Detect which cell encompasses the target text, then output its (X, Y) center coordinate. 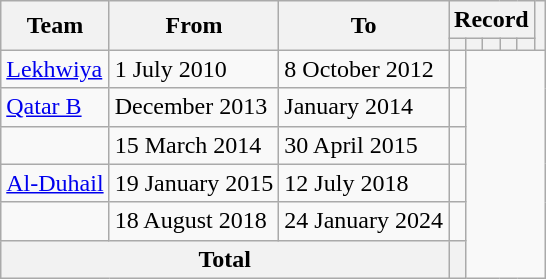
January 2014 (364, 107)
Qatar B (55, 107)
18 August 2018 (194, 221)
Lekhwiya (55, 69)
8 October 2012 (364, 69)
To (364, 26)
Record (492, 20)
24 January 2024 (364, 221)
19 January 2015 (194, 183)
December 2013 (194, 107)
12 July 2018 (364, 183)
Total (225, 259)
1 July 2010 (194, 69)
30 April 2015 (364, 145)
Al-Duhail (55, 183)
15 March 2014 (194, 145)
From (194, 26)
Team (55, 26)
